Detect which cell encompasses the target text, then output its (X, Y) center coordinate. 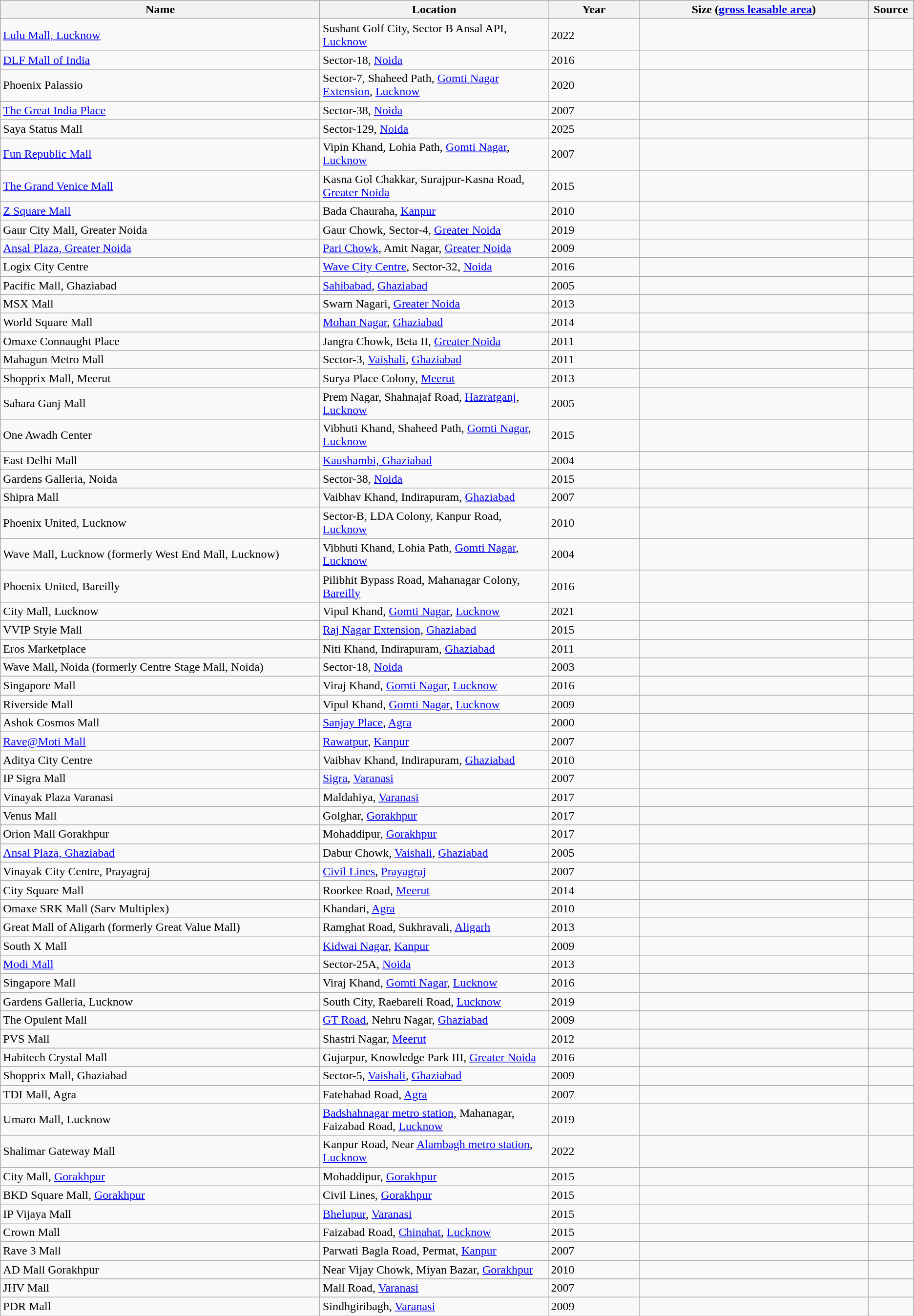
Ramghat Road, Sukhravali, Aligarh (434, 927)
Name (160, 10)
Surya Place Colony, Meerut (434, 378)
Great Mall of Aligarh (formerly Great Value Mall) (160, 927)
Sector-25A, Noida (434, 965)
Rave@Moti Mall (160, 741)
Faizabad Road, Chinahat, Lucknow (434, 1232)
Near Vijay Chowk, Miyan Bazar, Gorakhpur (434, 1270)
Rave 3 Mall (160, 1251)
Swarn Nagari, Greater Noida (434, 304)
Ansal Plaza, Ghaziabad (160, 853)
Kasna Gol Chakkar, Surajpur-Kasna Road, Greater Noida (434, 185)
DLF Mall of India (160, 60)
Vipin Khand, Lohia Path, Gomti Nagar, Lucknow (434, 154)
Umaro Mall, Lucknow (160, 1120)
One Awadh Center (160, 435)
IP Vijaya Mall (160, 1213)
Mall Road, Varanasi (434, 1288)
GT Road, Nehru Nagar, Ghaziabad (434, 1020)
MSX Mall (160, 304)
2025 (594, 129)
AD Mall Gorakhpur (160, 1270)
Fun Republic Mall (160, 154)
2020 (594, 85)
Vibhuti Khand, Lohia Path, Gomti Nagar, Lucknow (434, 555)
Rawatpur, Kanpur (434, 741)
Shipra Mall (160, 497)
Lulu Mall, Lucknow (160, 35)
PVS Mall (160, 1039)
Kaushambi, Ghaziabad (434, 460)
Bhelupur, Varanasi (434, 1213)
Golghar, Gorakhpur (434, 816)
Source (891, 10)
Kidwai Nagar, Kanpur (434, 946)
City Mall, Gorakhpur (160, 1176)
Niti Khand, Indirapuram, Ghaziabad (434, 649)
Sushant Golf City, Sector B Ansal API, Lucknow (434, 35)
Shalimar Gateway Mall (160, 1151)
Venus Mall (160, 816)
Mahagun Metro Mall (160, 360)
Sector-5, Vaishali, Ghaziabad (434, 1076)
Sector-129, Noida (434, 129)
Ansal Plaza, Greater Noida (160, 248)
Sector-7, Shaheed Path, Gomti Nagar Extension, Lucknow (434, 85)
Vinayak Plaza Varanasi (160, 797)
Riverside Mall (160, 704)
Modi Mall (160, 965)
Omaxe SRK Mall (Sarv Multiplex) (160, 908)
Fatehabad Road, Agra (434, 1094)
TDI Mall, Agra (160, 1094)
Gardens Galleria, Noida (160, 479)
The Great India Place (160, 110)
Phoenix United, Lucknow (160, 522)
Shastri Nagar, Meerut (434, 1039)
The Opulent Mall (160, 1020)
Sahara Ganj Mall (160, 403)
VVIP Style Mall (160, 630)
Vibhuti Khand, Shaheed Path, Gomti Nagar, Lucknow (434, 435)
Sector-3, Vaishali, Ghaziabad (434, 360)
Parwati Bagla Road, Permat, Kanpur (434, 1251)
City Mall, Lucknow (160, 611)
JHV Mall (160, 1288)
Pilibhit Bypass Road, Mahanagar Colony, Bareilly (434, 586)
2000 (594, 723)
Civil Lines, Prayagraj (434, 871)
Pacific Mall, Ghaziabad (160, 286)
East Delhi Mall (160, 460)
Vinayak City Centre, Prayagraj (160, 871)
Wave Mall, Lucknow (formerly West End Mall, Lucknow) (160, 555)
The Grand Venice Mall (160, 185)
Mohan Nagar, Ghaziabad (434, 323)
Logix City Centre (160, 267)
Bada Chauraha, Kanpur (434, 211)
Sindhgiribagh, Varanasi (434, 1307)
Gujarpur, Knowledge Park III, Greater Noida (434, 1057)
BKD Square Mall, Gorakhpur (160, 1195)
Phoenix United, Bareilly (160, 586)
2003 (594, 667)
Roorkee Road, Meerut (434, 890)
Aditya City Centre (160, 760)
Badshahnagar metro station, Mahanagar, Faizabad Road, Lucknow (434, 1120)
Shopprix Mall, Meerut (160, 378)
Maldahiya, Varanasi (434, 797)
South X Mall (160, 946)
Gaur City Mall, Greater Noida (160, 229)
Shopprix Mall, Ghaziabad (160, 1076)
Dabur Chowk, Vaishali, Ghaziabad (434, 853)
Gaur Chowk, Sector-4, Greater Noida (434, 229)
IP Sigra Mall (160, 779)
Sector-B, LDA Colony, Kanpur Road, Lucknow (434, 522)
Year (594, 10)
Kanpur Road, Near Alambagh metro station, Lucknow (434, 1151)
Wave City Centre, Sector-32, Noida (434, 267)
World Square Mall (160, 323)
Crown Mall (160, 1232)
Jangra Chowk, Beta II, Greater Noida (434, 341)
Phoenix Palassio (160, 85)
Raj Nagar Extension, Ghaziabad (434, 630)
Orion Mall Gorakhpur (160, 834)
Sahibabad, Ghaziabad (434, 286)
City Square Mall (160, 890)
Wave Mall, Noida (formerly Centre Stage Mall, Noida) (160, 667)
Location (434, 10)
Omaxe Connaught Place (160, 341)
Khandari, Agra (434, 908)
2021 (594, 611)
South City, Raebareli Road, Lucknow (434, 1002)
PDR Mall (160, 1307)
Sigra, Varanasi (434, 779)
Prem Nagar, Shahnajaf Road, Hazratganj, Lucknow (434, 403)
Gardens Galleria, Lucknow (160, 1002)
Ashok Cosmos Mall (160, 723)
Size (gross leasable area) (754, 10)
Habitech Crystal Mall (160, 1057)
2012 (594, 1039)
Eros Marketplace (160, 649)
Z Square Mall (160, 211)
Civil Lines, Gorakhpur (434, 1195)
Pari Chowk, Amit Nagar, Greater Noida (434, 248)
Saya Status Mall (160, 129)
Sanjay Place, Agra (434, 723)
